Locate the cell with the specified text and output its [x, y] center coordinate. 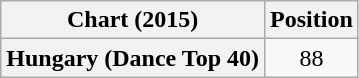
Hungary (Dance Top 40) [133, 58]
Position [312, 20]
88 [312, 58]
Chart (2015) [133, 20]
